Determine the [X, Y] coordinate at the center of the cell enclosing the given text.  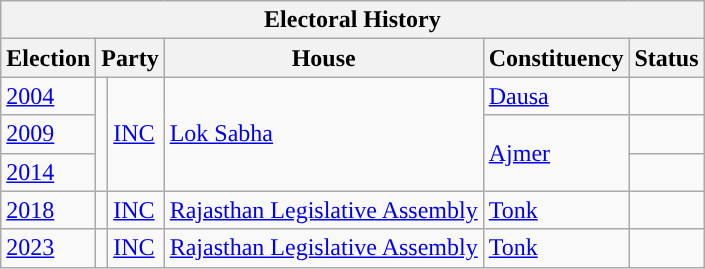
House [324, 58]
Dausa [556, 96]
Party [130, 58]
Lok Sabha [324, 134]
2014 [48, 172]
Constituency [556, 58]
2004 [48, 96]
Electoral History [352, 20]
2023 [48, 248]
Ajmer [556, 153]
2018 [48, 210]
Status [666, 58]
2009 [48, 134]
Election [48, 58]
